For the text-containing cell, return its midpoint in (X, Y) coordinate format. 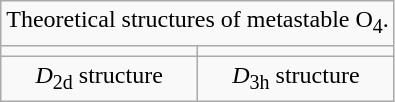
D2d structure (100, 78)
Theoretical structures of metastable O4. (198, 23)
D3h structure (296, 78)
